Return (x, y) of the center of cell containing provided text 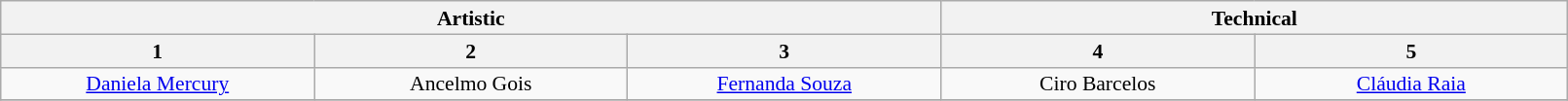
3 (784, 50)
Ciro Barcelos (1098, 84)
Artistic (471, 17)
2 (471, 50)
4 (1098, 50)
Cláudia Raia (1411, 84)
1 (158, 50)
5 (1411, 50)
Fernanda Souza (784, 84)
Technical (1255, 17)
Ancelmo Gois (471, 84)
Daniela Mercury (158, 84)
